Detect which cell encompasses the target text, then output its (x, y) center coordinate. 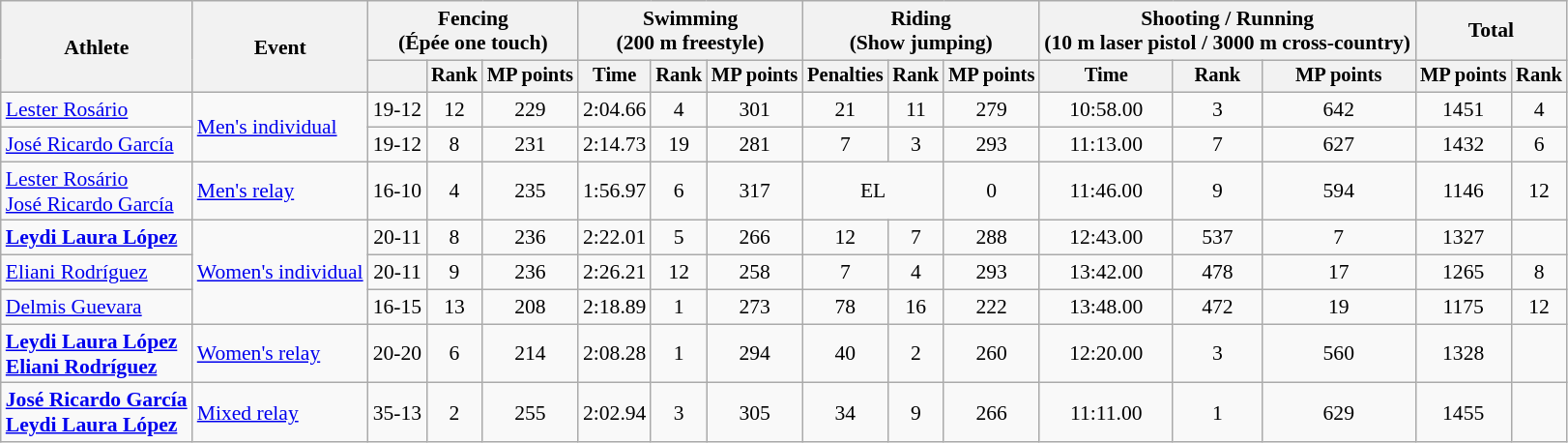
13:42.00 (1106, 273)
260 (992, 354)
2:02.94 (615, 412)
288 (992, 238)
17 (1338, 273)
208 (530, 308)
229 (530, 110)
EL (873, 192)
537 (1217, 238)
12:20.00 (1106, 354)
1:56.97 (615, 192)
1455 (1464, 412)
78 (845, 308)
478 (1217, 273)
2:18.89 (615, 308)
214 (530, 354)
11:11.00 (1106, 412)
2:26.21 (615, 273)
1432 (1464, 145)
Lester Rosário (97, 110)
Athlete (97, 46)
11 (915, 110)
273 (754, 308)
Riding(Show jumping) (920, 31)
21 (845, 110)
16-10 (397, 192)
5 (679, 238)
Leydi Laura LópezEliani Rodríguez (97, 354)
20-20 (397, 354)
472 (1217, 308)
12:43.00 (1106, 238)
Women's relay (280, 354)
642 (1338, 110)
2:08.28 (615, 354)
594 (1338, 192)
305 (754, 412)
34 (845, 412)
11:13.00 (1106, 145)
Eliani Rodríguez (97, 273)
258 (754, 273)
281 (754, 145)
Total (1491, 31)
Fencing(Épée one touch) (474, 31)
10:58.00 (1106, 110)
Mixed relay (280, 412)
1175 (1464, 308)
Event (280, 46)
11:46.00 (1106, 192)
317 (754, 192)
José Ricardo García (97, 145)
Lester RosárioJosé Ricardo García (97, 192)
Swimming(200 m freestyle) (690, 31)
235 (530, 192)
José Ricardo GarcíaLeydi Laura López (97, 412)
13:48.00 (1106, 308)
560 (1338, 354)
301 (754, 110)
16 (915, 308)
231 (530, 145)
627 (1338, 145)
40 (845, 354)
222 (992, 308)
16-15 (397, 308)
1451 (1464, 110)
629 (1338, 412)
Delmis Guevara (97, 308)
Women's individual (280, 273)
Men's relay (280, 192)
2:04.66 (615, 110)
279 (992, 110)
Men's individual (280, 128)
Penalties (845, 76)
2:14.73 (615, 145)
0 (992, 192)
255 (530, 412)
1146 (1464, 192)
Leydi Laura López (97, 238)
35-13 (397, 412)
1265 (1464, 273)
1328 (1464, 354)
2:22.01 (615, 238)
1327 (1464, 238)
Shooting / Running(10 m laser pistol / 3000 m cross-country) (1228, 31)
13 (454, 308)
294 (754, 354)
